Capture the cell that displays the provided text and extract its [x, y] central coordinate. 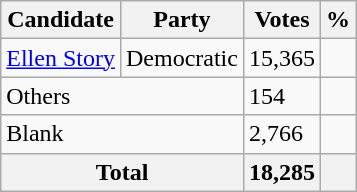
% [338, 20]
Candidate [61, 20]
18,285 [282, 172]
Ellen Story [61, 58]
Others [122, 96]
Democratic [182, 58]
15,365 [282, 58]
2,766 [282, 134]
154 [282, 96]
Votes [282, 20]
Party [182, 20]
Total [122, 172]
Blank [122, 134]
